Return [X, Y] of the center of cell containing provided text 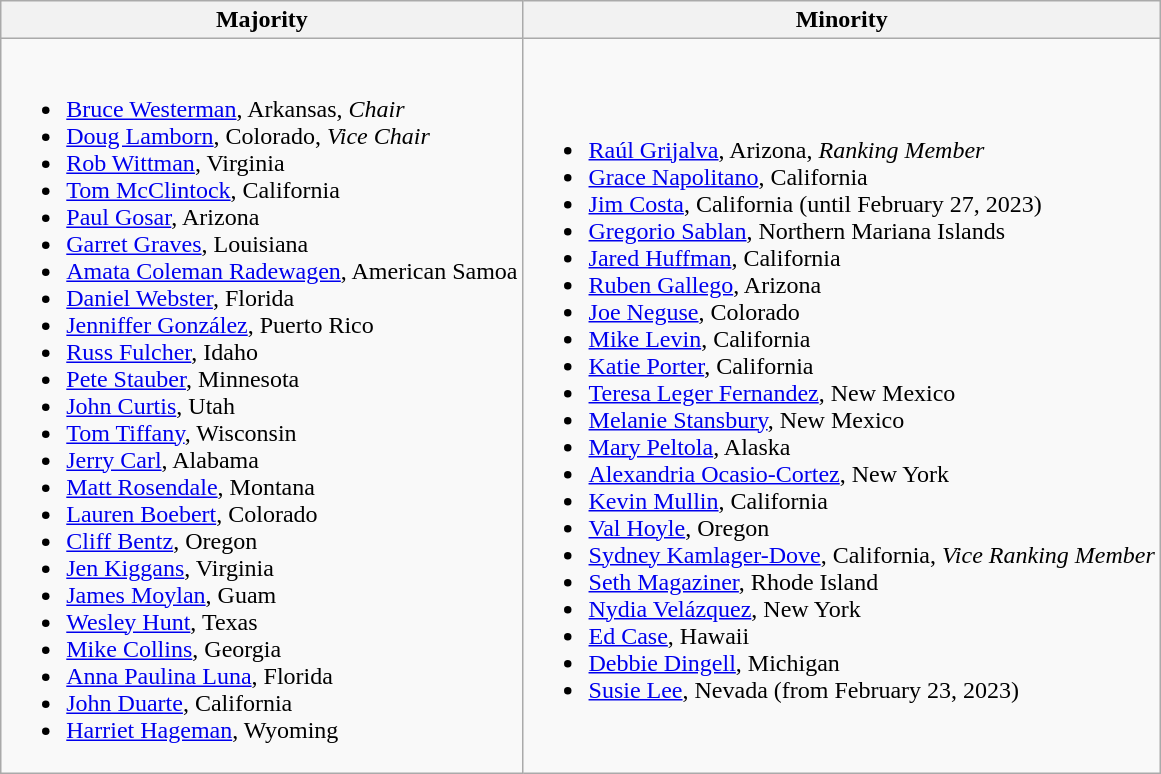
Majority [262, 20]
Minority [842, 20]
